Find where the given text appears and provide that cell's center as [x, y] coordinate. 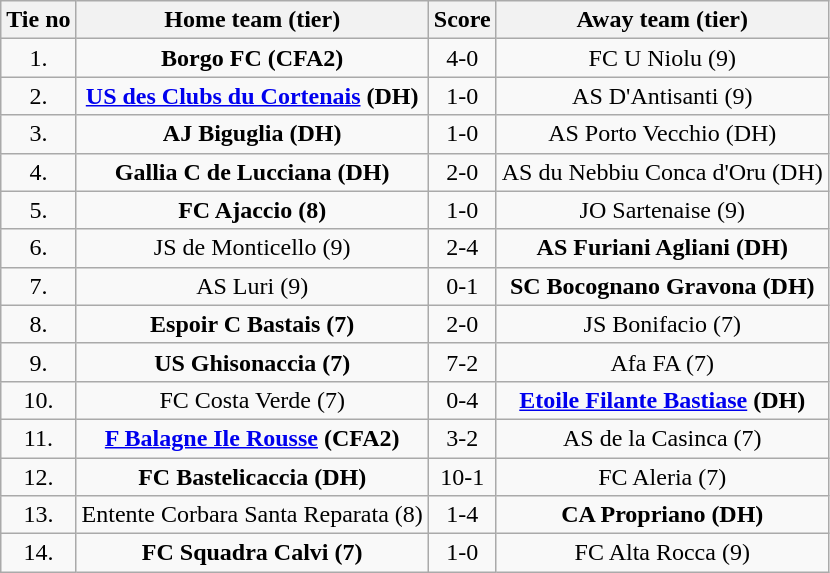
FC U Niolu (9) [662, 58]
3-2 [462, 438]
AS Furiani Agliani (DH) [662, 248]
11. [38, 438]
AS de la Casinca (7) [662, 438]
F Balagne Ile Rousse (CFA2) [252, 438]
JS de Monticello (9) [252, 248]
1. [38, 58]
FC Squadra Calvi (7) [252, 553]
AS Porto Vecchio (DH) [662, 134]
Afa FA (7) [662, 362]
Tie no [38, 20]
7-2 [462, 362]
AS D'Antisanti (9) [662, 96]
5. [38, 210]
Etoile Filante Bastiase (DH) [662, 400]
FC Aleria (7) [662, 477]
Score [462, 20]
FC Bastelicaccia (DH) [252, 477]
2. [38, 96]
Entente Corbara Santa Reparata (8) [252, 515]
13. [38, 515]
AS Luri (9) [252, 286]
JO Sartenaise (9) [662, 210]
4. [38, 172]
14. [38, 553]
10-1 [462, 477]
3. [38, 134]
Away team (tier) [662, 20]
Espoir C Bastais (7) [252, 324]
FC Ajaccio (8) [252, 210]
0-1 [462, 286]
JS Bonifacio (7) [662, 324]
4-0 [462, 58]
FC Costa Verde (7) [252, 400]
1-4 [462, 515]
CA Propriano (DH) [662, 515]
US des Clubs du Cortenais (DH) [252, 96]
6. [38, 248]
9. [38, 362]
12. [38, 477]
US Ghisonaccia (7) [252, 362]
Gallia C de Lucciana (DH) [252, 172]
0-4 [462, 400]
Home team (tier) [252, 20]
SC Bocognano Gravona (DH) [662, 286]
AJ Biguglia (DH) [252, 134]
Borgo FC (CFA2) [252, 58]
AS du Nebbiu Conca d'Oru (DH) [662, 172]
7. [38, 286]
8. [38, 324]
FC Alta Rocca (9) [662, 553]
2-4 [462, 248]
10. [38, 400]
